For the text-containing cell, return its midpoint in (X, Y) coordinate format. 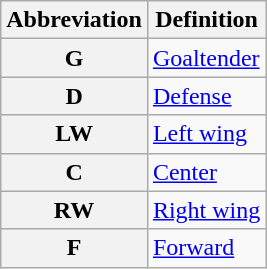
D (74, 96)
G (74, 58)
C (74, 172)
F (74, 248)
Defense (206, 96)
LW (74, 134)
Left wing (206, 134)
Abbreviation (74, 20)
Forward (206, 248)
RW (74, 210)
Definition (206, 20)
Center (206, 172)
Goaltender (206, 58)
Right wing (206, 210)
